Find where the given text appears and provide that cell's center as (X, Y) coordinate. 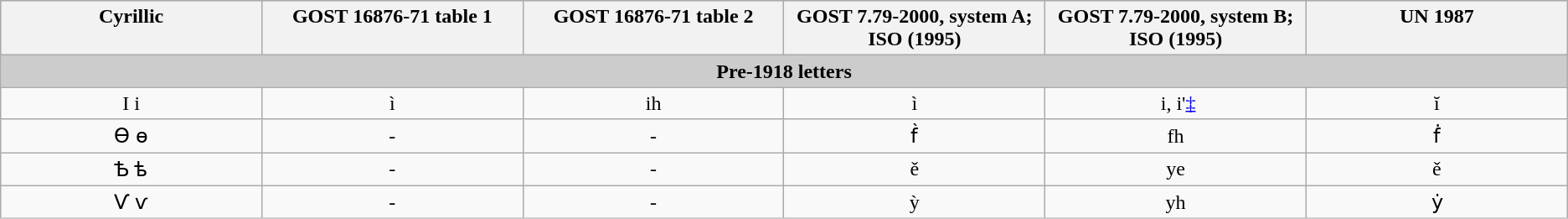
GOST 7.79-2000, system A;ISO (1995) (915, 29)
GOST 7.79-2000, system B; ISO (1995) (1176, 29)
І і (132, 103)
f̀ (915, 136)
GOST 16876-71 table 2 (653, 29)
ĭ (1436, 103)
ỳ (915, 202)
ih (653, 103)
Ѣ ѣ (132, 169)
i, i'‡ (1176, 103)
UN 1987 (1436, 29)
ẏ (1436, 202)
Pre-1918 letters (784, 71)
fh (1176, 136)
ḟ (1436, 136)
yh (1176, 202)
ye (1176, 169)
Cyrillic (132, 29)
Ѳ ѳ (132, 136)
GOST 16876-71 table 1 (392, 29)
Ѵ ѵ (132, 202)
